Scan for the cell matching the given text and deliver its [X, Y] coordinate at center. 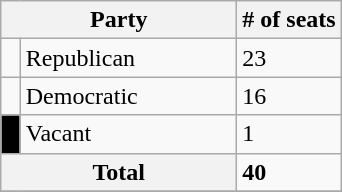
Vacant [128, 134]
16 [289, 96]
23 [289, 58]
# of seats [289, 20]
Democratic [128, 96]
Republican [128, 58]
Party [119, 20]
Total [119, 172]
1 [289, 134]
40 [289, 172]
